Determine the [x, y] coordinate at the center of the cell enclosing the given text.  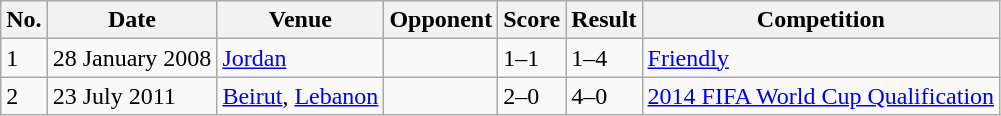
28 January 2008 [132, 58]
2–0 [532, 96]
1–1 [532, 58]
Venue [300, 20]
Score [532, 20]
Date [132, 20]
No. [24, 20]
4–0 [604, 96]
23 July 2011 [132, 96]
Competition [821, 20]
Opponent [441, 20]
1 [24, 58]
Result [604, 20]
2014 FIFA World Cup Qualification [821, 96]
2 [24, 96]
Beirut, Lebanon [300, 96]
1–4 [604, 58]
Jordan [300, 58]
Friendly [821, 58]
